Determine the (x, y) coordinate at the center of the cell enclosing the given text.  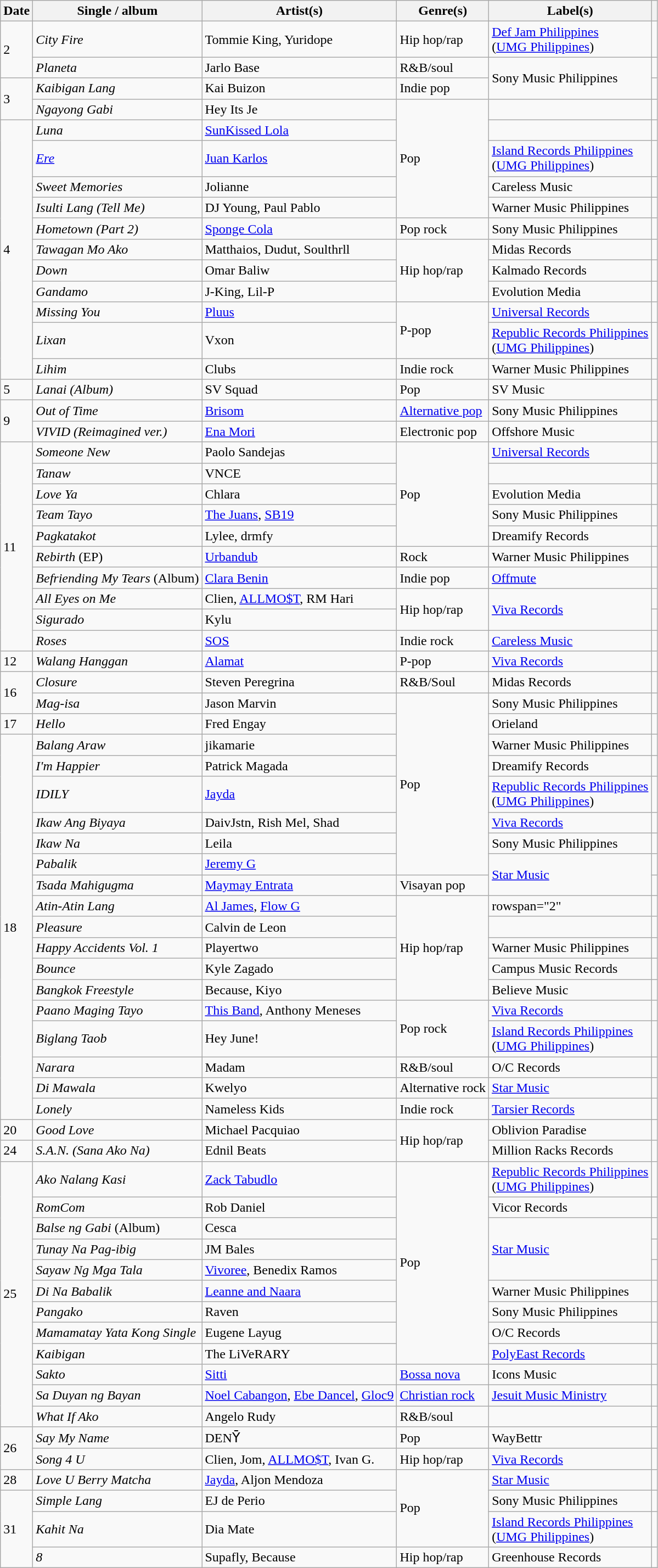
Closure (117, 682)
Single / album (117, 11)
rowspan="2" (570, 906)
Ako Nalang Kasi (117, 1179)
Kwelyo (300, 1088)
Brisom (300, 411)
Luna (117, 130)
WayBettr (570, 1438)
Missing You (117, 312)
Biglang Taob (117, 1039)
Isulti Lang (Tell Me) (117, 208)
Pagkatakot (117, 536)
R&B/Soul (443, 682)
Jayda, Aljon Mendoza (300, 1480)
Greenhouse Records (570, 1558)
Ikaw Ang Biyaya (117, 822)
Hey June! (300, 1039)
The LiVeRARY (300, 1353)
5 (16, 390)
9 (16, 421)
Cesca (300, 1228)
JM Bales (300, 1249)
Nameless Kids (300, 1109)
Narara (117, 1067)
Tanaw (117, 473)
What If Ako (117, 1416)
Electronic pop (443, 432)
28 (16, 1480)
Hello (117, 724)
Hometown (Part 2) (117, 228)
Pleasure (117, 927)
Offmute (570, 578)
Sitti (300, 1375)
Madam (300, 1067)
Roses (117, 641)
Bounce (117, 968)
Kai Buizon (300, 88)
Omar Baliw (300, 270)
Balse ng Gabi (Album) (117, 1228)
VIVID (Reimagined ver.) (117, 432)
Offshore Music (570, 432)
Lylee, drmfy (300, 536)
Lixan (117, 340)
Matthaios, Dudut, Soulthrll (300, 249)
Vivoree, Benedix Ramos (300, 1270)
Alternative pop (443, 411)
Song 4 U (117, 1459)
Orieland (570, 724)
DaivJstn, Rish Mel, Shad (300, 822)
Alternative rock (443, 1088)
Ednil Beats (300, 1151)
12 (16, 662)
Urbandub (300, 557)
Team Tayo (117, 515)
Chlara (300, 494)
Label(s) (570, 11)
Pabalik (117, 864)
Kahit Na (117, 1528)
S.A.N. (Sana Ako Na) (117, 1151)
Sayaw Ng Mga Tala (117, 1270)
Vxon (300, 340)
Mag-isa (117, 703)
RomCom (117, 1207)
8 (117, 1558)
Befriending My Tears (Album) (117, 578)
26 (16, 1448)
Say My Name (117, 1438)
Hey Its Je (300, 109)
DJ Young, Paul Pablo (300, 208)
SunKissed Lola (300, 130)
16 (16, 693)
Jeremy G (300, 864)
PolyEast Records (570, 1353)
Bossa nova (443, 1375)
Tawagan Mo Ako (117, 249)
Rob Daniel (300, 1207)
25 (16, 1294)
Sakto (117, 1375)
Jayda (300, 794)
Good Love (117, 1130)
Paano Maging Tayo (117, 1011)
Lihim (117, 369)
4 (16, 249)
Playertwo (300, 948)
J-King, Lil-P (300, 292)
This Band, Anthony Meneses (300, 1011)
Kyle Zagado (300, 968)
Clubs (300, 369)
Sa Duyan ng Bayan (117, 1396)
Tunay Na Pag-ibig (117, 1249)
Ikaw Na (117, 843)
Steven Peregrina (300, 682)
All Eyes on Me (117, 598)
2 (16, 49)
SOS (300, 641)
Love U Berry Matcha (117, 1480)
jikamarie (300, 745)
Planeta (117, 68)
Sponge Cola (300, 228)
Noel Cabangon, Ebe Dancel, Gloc9 (300, 1396)
Di Na Babalik (117, 1291)
Clien, Jom, ALLMO$T, Ivan G. (300, 1459)
Angelo Rudy (300, 1416)
Eugene Layug (300, 1332)
Michael Pacquiao (300, 1130)
I'm Happier (117, 766)
Jarlo Base (300, 68)
Vicor Records (570, 1207)
Lanai (Album) (117, 390)
Al James, Flow G (300, 906)
Di Mawala (117, 1088)
Kaibigan Lang (117, 88)
Out of Time (117, 411)
DENȲ (300, 1438)
Love Ya (117, 494)
17 (16, 724)
Pangako (117, 1312)
City Fire (117, 40)
Atin-Atin Lang (117, 906)
Tsada Mahigugma (117, 885)
20 (16, 1130)
Oblivion Paradise (570, 1130)
Walang Hanggan (117, 662)
Jesuit Music Ministry (570, 1396)
Patrick Magada (300, 766)
Artist(s) (300, 11)
Fred Engay (300, 724)
VNCE (300, 473)
Kylu (300, 619)
Maymay Entrata (300, 885)
Million Racks Records (570, 1151)
Pluus (300, 312)
31 (16, 1528)
The Juans, SB19 (300, 515)
Leanne and Naara (300, 1291)
Jolianne (300, 187)
Juan Karlos (300, 158)
Mamamatay Yata Kong Single (117, 1332)
Date (16, 11)
Someone New (117, 452)
Happy Accidents Vol. 1 (117, 948)
Zack Tabudlo (300, 1179)
Tommie King, Yuridope (300, 40)
Lonely (117, 1109)
Kaibigan (117, 1353)
Clien, ALLMO$T, RM Hari (300, 598)
Leila (300, 843)
Sweet Memories (117, 187)
Def Jam Philippines(UMG Philippines) (570, 40)
24 (16, 1151)
Christian rock (443, 1396)
SV Music (570, 390)
11 (16, 547)
Campus Music Records (570, 968)
SV Squad (300, 390)
Supafly, Because (300, 1558)
Rebirth (EP) (117, 557)
Believe Music (570, 990)
Kalmado Records (570, 270)
IDILY (117, 794)
Simple Lang (117, 1500)
Raven (300, 1312)
Bangkok Freestyle (117, 990)
Alamat (300, 662)
EJ de Perio (300, 1500)
Genre(s) (443, 11)
Gandamo (117, 292)
Visayan pop (443, 885)
Icons Music (570, 1375)
Balang Araw (117, 745)
Rock (443, 557)
Ena Mori (300, 432)
Calvin de Leon (300, 927)
Jason Marvin (300, 703)
3 (16, 99)
Tarsier Records (570, 1109)
Sigurado (117, 619)
Dia Mate (300, 1528)
18 (16, 927)
Ngayong Gabi (117, 109)
Because, Kiyo (300, 990)
Clara Benin (300, 578)
Ere (117, 158)
Down (117, 270)
Paolo Sandejas (300, 452)
